Locate the cell with the specified text and output its (X, Y) center coordinate. 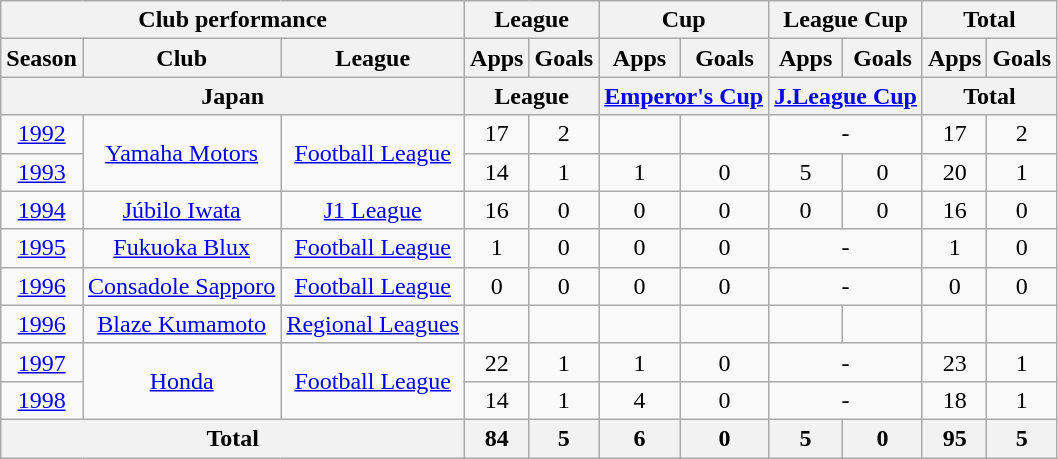
Club performance (233, 20)
95 (954, 438)
18 (954, 400)
Consadole Sapporo (181, 286)
1994 (42, 210)
J1 League (373, 210)
84 (497, 438)
1997 (42, 362)
Japan (233, 96)
Fukuoka Blux (181, 248)
1992 (42, 134)
1998 (42, 400)
Season (42, 58)
Cup (684, 20)
Blaze Kumamoto (181, 324)
1995 (42, 248)
1993 (42, 172)
Júbilo Iwata (181, 210)
4 (640, 400)
League Cup (846, 20)
6 (640, 438)
J.League Cup (846, 96)
23 (954, 362)
Honda (181, 381)
Club (181, 58)
Emperor's Cup (684, 96)
Regional Leagues (373, 324)
20 (954, 172)
Yamaha Motors (181, 153)
22 (497, 362)
